Extract the (X, Y) coordinate from the center of the cell holding the provided text.  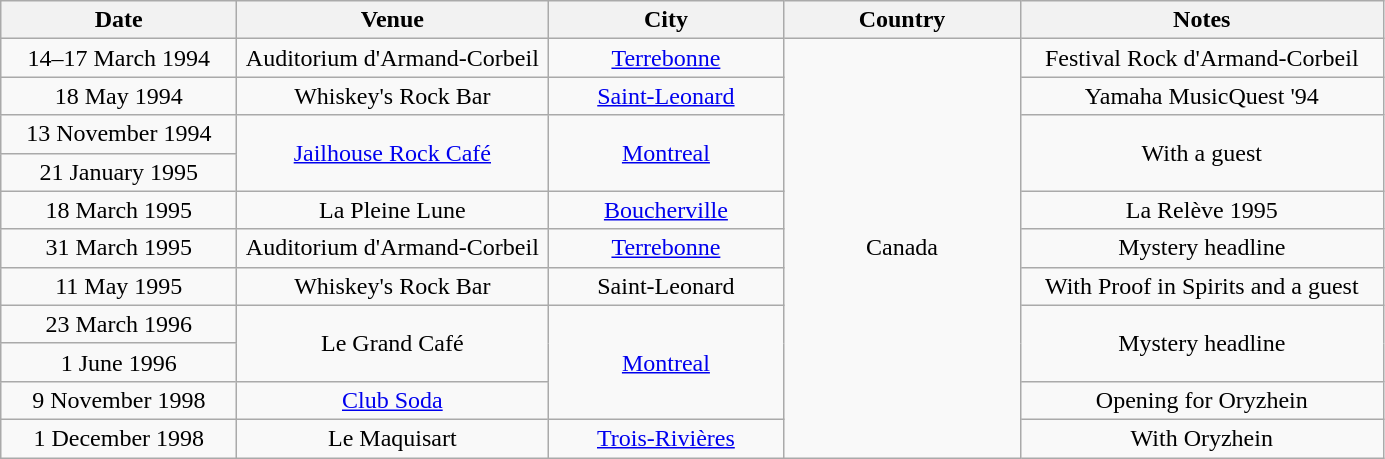
21 January 1995 (119, 172)
Club Soda (392, 400)
Venue (392, 20)
Yamaha MusicQuest '94 (1202, 96)
With Oryzhein (1202, 438)
Jailhouse Rock Café (392, 153)
Notes (1202, 20)
1 December 1998 (119, 438)
La Relève 1995 (1202, 210)
Date (119, 20)
13 November 1994 (119, 134)
Canada (902, 248)
1 June 1996 (119, 362)
31 March 1995 (119, 248)
With Proof in Spirits and a guest (1202, 286)
Le Grand Café (392, 343)
City (666, 20)
9 November 1998 (119, 400)
La Pleine Lune (392, 210)
Trois-Rivières (666, 438)
23 March 1996 (119, 324)
14–17 March 1994 (119, 58)
With a guest (1202, 153)
Opening for Oryzhein (1202, 400)
18 May 1994 (119, 96)
11 May 1995 (119, 286)
18 March 1995 (119, 210)
Country (902, 20)
Boucherville (666, 210)
Festival Rock d'Armand-Corbeil (1202, 58)
Le Maquisart (392, 438)
